Extract the (x, y) coordinate from the center of the cell holding the provided text.  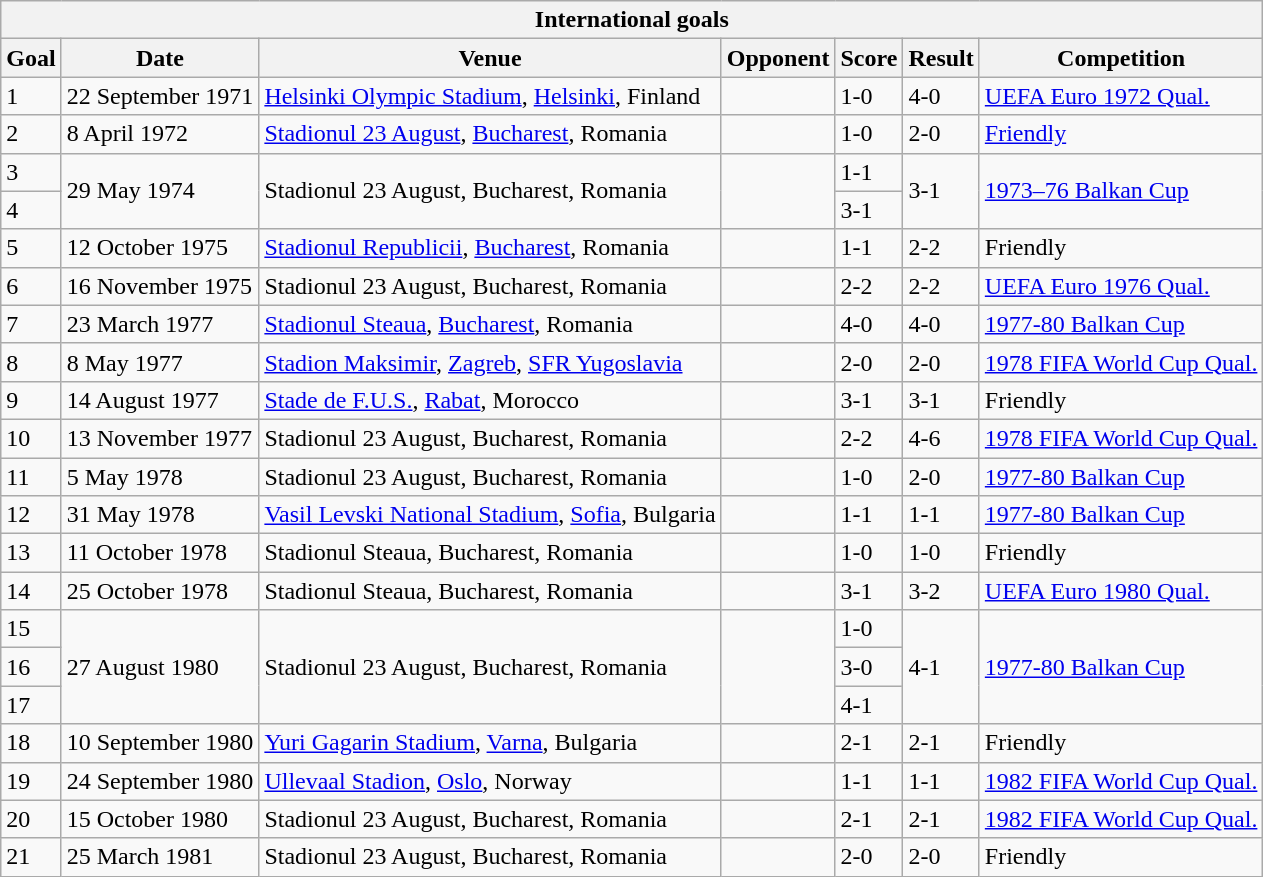
4-6 (941, 438)
UEFA Euro 1972 Qual. (1121, 96)
International goals (632, 20)
29 May 1974 (160, 191)
27 August 1980 (160, 667)
3-0 (869, 667)
12 (31, 515)
3-2 (941, 591)
19 (31, 781)
Stadionul Republicii, Bucharest, Romania (490, 248)
8 May 1977 (160, 362)
23 March 1977 (160, 324)
Stadion Maksimir, Zagreb, SFR Yugoslavia (490, 362)
25 October 1978 (160, 591)
Stade de F.U.S., Rabat, Morocco (490, 400)
11 (31, 477)
10 September 1980 (160, 743)
Vasil Levski National Stadium, Sofia, Bulgaria (490, 515)
15 (31, 629)
13 November 1977 (160, 438)
5 (31, 248)
4 (31, 210)
Helsinki Olympic Stadium, Helsinki, Finland (490, 96)
14 (31, 591)
1973–76 Balkan Cup (1121, 191)
12 October 1975 (160, 248)
16 November 1975 (160, 286)
1 (31, 96)
10 (31, 438)
2 (31, 134)
Competition (1121, 58)
Opponent (778, 58)
11 October 1978 (160, 553)
13 (31, 553)
9 (31, 400)
6 (31, 286)
Score (869, 58)
UEFA Euro 1980 Qual. (1121, 591)
15 October 1980 (160, 819)
17 (31, 705)
16 (31, 667)
31 May 1978 (160, 515)
3 (31, 172)
8 April 1972 (160, 134)
8 (31, 362)
20 (31, 819)
Date (160, 58)
18 (31, 743)
7 (31, 324)
Goal (31, 58)
Yuri Gagarin Stadium, Varna, Bulgaria (490, 743)
Ullevaal Stadion, Oslo, Norway (490, 781)
22 September 1971 (160, 96)
5 May 1978 (160, 477)
24 September 1980 (160, 781)
Result (941, 58)
Venue (490, 58)
25 March 1981 (160, 857)
21 (31, 857)
UEFA Euro 1976 Qual. (1121, 286)
14 August 1977 (160, 400)
